Return the [x, y] coordinate for the center point of the cell that contains the specified text.  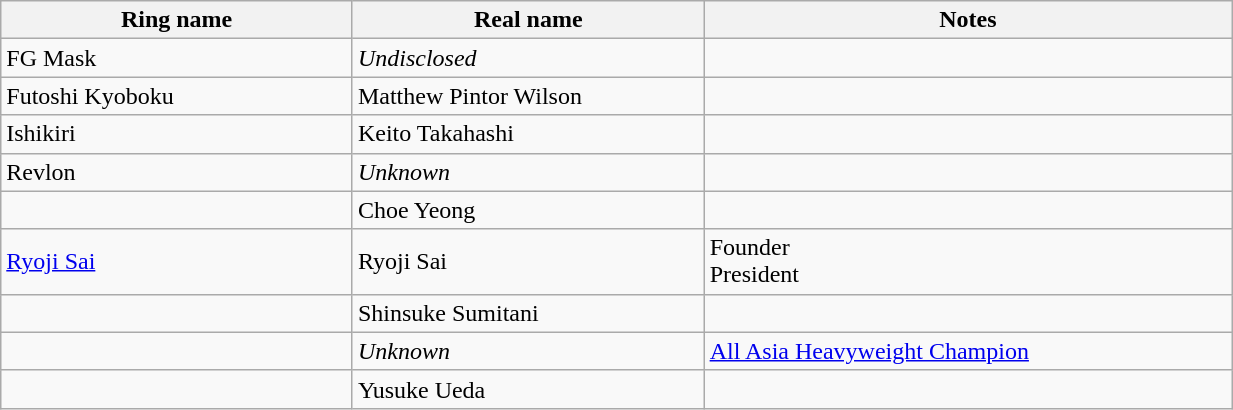
Ishikiri [177, 134]
Notes [968, 20]
Keito Takahashi [528, 134]
Real name [528, 20]
Undisclosed [528, 58]
Revlon [177, 172]
All Asia Heavyweight Champion [968, 351]
Yusuke Ueda [528, 389]
Ring name [177, 20]
Matthew Pintor Wilson [528, 96]
Choe Yeong [528, 210]
Shinsuke Sumitani [528, 313]
FounderPresident [968, 262]
FG Mask [177, 58]
Futoshi Kyoboku [177, 96]
